Search for the cell housing the specified text and yield its [x, y] center coordinate. 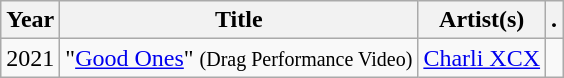
Year [30, 20]
Title [239, 20]
Artist(s) [482, 20]
"Good Ones" (Drag Performance Video) [239, 58]
. [554, 20]
Charli XCX [482, 58]
2021 [30, 58]
